Find where the given text appears and provide that cell's center as [X, Y] coordinate. 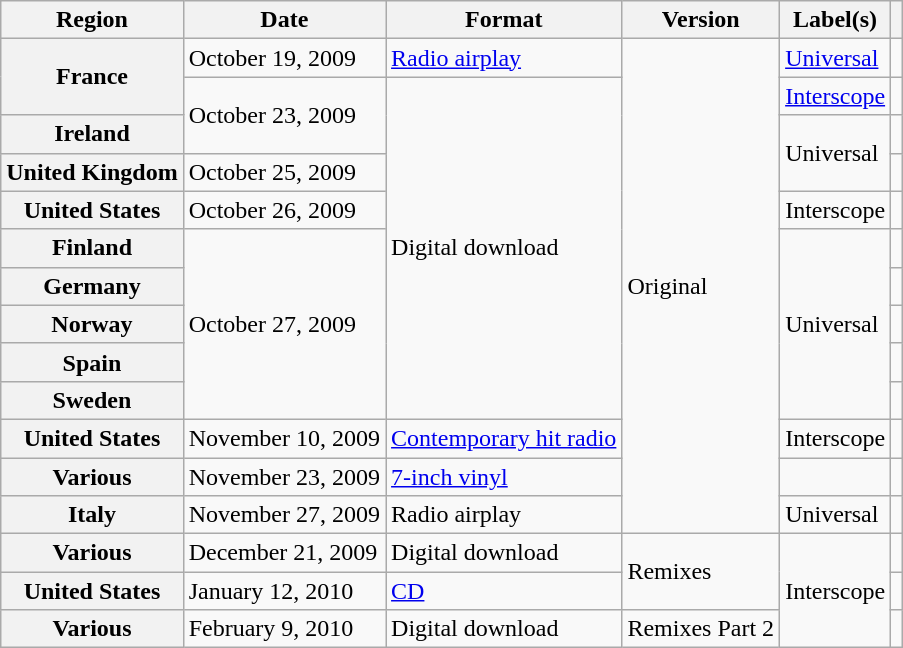
October 26, 2009 [284, 210]
United Kingdom [92, 172]
November 10, 2009 [284, 438]
November 27, 2009 [284, 515]
CD [504, 591]
Norway [92, 324]
October 25, 2009 [284, 172]
Format [504, 20]
Germany [92, 286]
Region [92, 20]
Spain [92, 362]
October 19, 2009 [284, 58]
November 23, 2009 [284, 477]
Ireland [92, 134]
Contemporary hit radio [504, 438]
7-inch vinyl [504, 477]
Label(s) [836, 20]
Date [284, 20]
Original [701, 286]
Version [701, 20]
Sweden [92, 400]
France [92, 77]
February 9, 2010 [284, 629]
January 12, 2010 [284, 591]
October 27, 2009 [284, 324]
Italy [92, 515]
October 23, 2009 [284, 115]
Remixes [701, 572]
Finland [92, 248]
Remixes Part 2 [701, 629]
December 21, 2009 [284, 553]
